Determine the [x, y] coordinate at the center of the cell enclosing the given text.  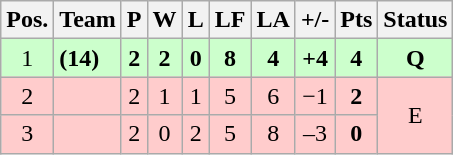
Status [416, 20]
Team [88, 20]
L [196, 20]
W [164, 20]
Q [416, 58]
−1 [314, 96]
(14) [88, 58]
+4 [314, 58]
3 [28, 134]
Pos. [28, 20]
–3 [314, 134]
P [134, 20]
+/- [314, 20]
6 [273, 96]
E [416, 115]
Pts [356, 20]
LA [273, 20]
LF [230, 20]
